Output the (X, Y) coordinate of the center of the cell containing the given text.  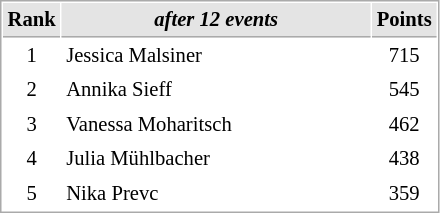
715 (404, 56)
Annika Sieff (216, 90)
Nika Prevc (216, 194)
Vanessa Moharitsch (216, 124)
Rank (32, 20)
4 (32, 158)
359 (404, 194)
545 (404, 90)
2 (32, 90)
5 (32, 194)
Points (404, 20)
1 (32, 56)
Julia Mühlbacher (216, 158)
438 (404, 158)
Jessica Malsiner (216, 56)
after 12 events (216, 20)
462 (404, 124)
3 (32, 124)
